Output the (X, Y) coordinate of the center of the cell containing the given text.  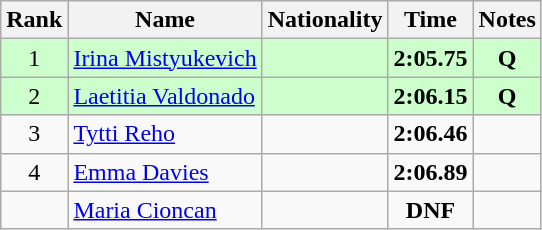
2:05.75 (430, 58)
4 (34, 172)
Notes (507, 20)
2 (34, 96)
DNF (430, 210)
2:06.46 (430, 134)
Nationality (325, 20)
2:06.15 (430, 96)
Name (165, 20)
Rank (34, 20)
Maria Cioncan (165, 210)
Irina Mistyukevich (165, 58)
3 (34, 134)
2:06.89 (430, 172)
Laetitia Valdonado (165, 96)
Time (430, 20)
Tytti Reho (165, 134)
1 (34, 58)
Emma Davies (165, 172)
